Scan for the cell matching the given text and deliver its (x, y) coordinate at center. 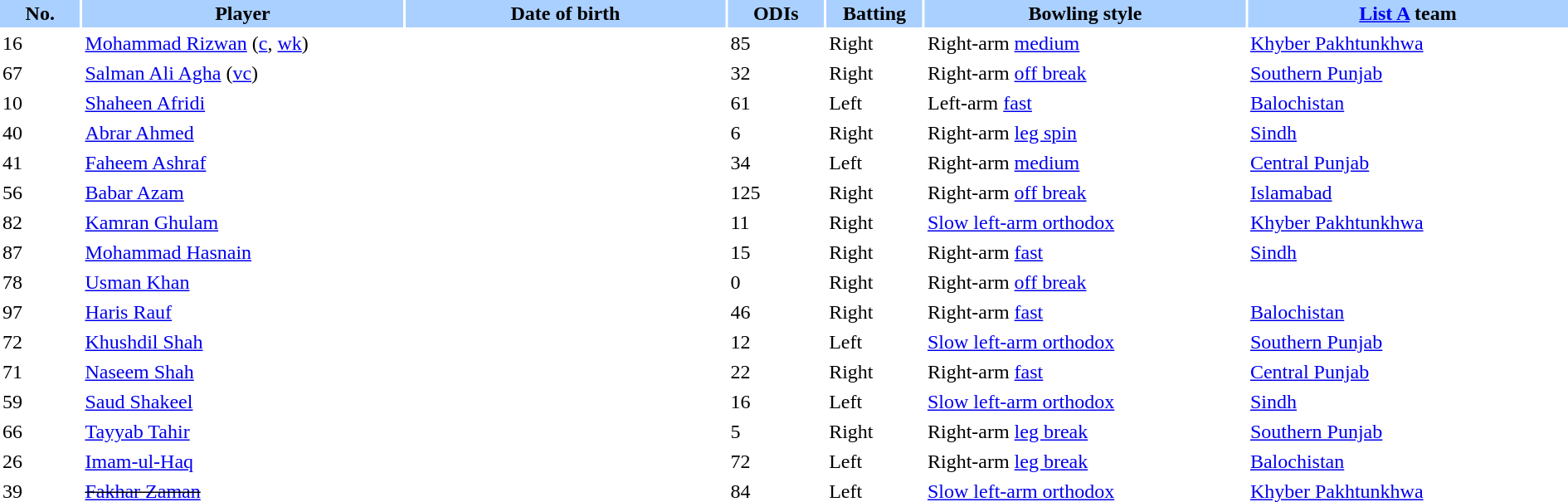
61 (776, 103)
Left-arm fast (1085, 103)
5 (776, 431)
40 (40, 133)
85 (776, 43)
6 (776, 133)
87 (40, 252)
Islamabad (1408, 193)
Date of birth (565, 13)
Salman Ali Agha (vc) (242, 73)
Mohammad Rizwan (c, wk) (242, 43)
Usman Khan (242, 282)
32 (776, 73)
22 (776, 372)
0 (776, 282)
Right-arm leg spin (1085, 133)
59 (40, 402)
List A team (1408, 13)
46 (776, 312)
78 (40, 282)
26 (40, 461)
Mohammad Hasnain (242, 252)
Haris Rauf (242, 312)
Saud Shakeel (242, 402)
Khushdil Shah (242, 342)
Abrar Ahmed (242, 133)
66 (40, 431)
34 (776, 163)
67 (40, 73)
Imam-ul-Haq (242, 461)
Shaheen Afridi (242, 103)
Batting (874, 13)
71 (40, 372)
12 (776, 342)
Faheem Ashraf (242, 163)
Player (242, 13)
Babar Azam (242, 193)
ODIs (776, 13)
15 (776, 252)
Bowling style (1085, 13)
Tayyab Tahir (242, 431)
Naseem Shah (242, 372)
97 (40, 312)
11 (776, 222)
Kamran Ghulam (242, 222)
56 (40, 193)
125 (776, 193)
82 (40, 222)
10 (40, 103)
No. (40, 13)
41 (40, 163)
